Scan for the cell matching the given text and deliver its (x, y) coordinate at center. 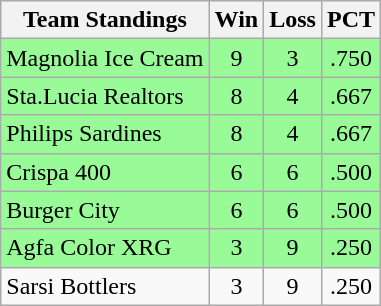
Sta.Lucia Realtors (105, 96)
PCT (350, 20)
.750 (350, 58)
Burger City (105, 210)
Magnolia Ice Cream (105, 58)
Sarsi Bottlers (105, 286)
Loss (293, 20)
Agfa Color XRG (105, 248)
Win (236, 20)
Philips Sardines (105, 134)
Crispa 400 (105, 172)
Team Standings (105, 20)
